Pinpoint the cell where the given text exists, returning its [x, y] midpoint coordinate. 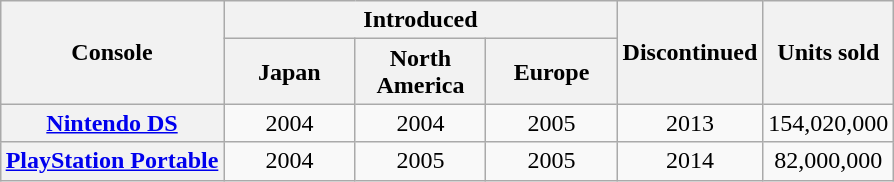
Nintendo DS [112, 123]
Introduced [420, 20]
Units sold [828, 52]
82,000,000 [828, 161]
Europe [552, 72]
Discontinued [690, 52]
PlayStation Portable [112, 161]
154,020,000 [828, 123]
Console [112, 52]
2013 [690, 123]
2014 [690, 161]
North America [420, 72]
Japan [290, 72]
